Find where the given text appears and provide that cell's center as [X, Y] coordinate. 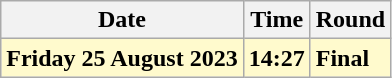
Date [122, 20]
Final [350, 58]
Round [350, 20]
14:27 [276, 58]
Time [276, 20]
Friday 25 August 2023 [122, 58]
